Output the [X, Y] coordinate of the center of the cell containing the given text.  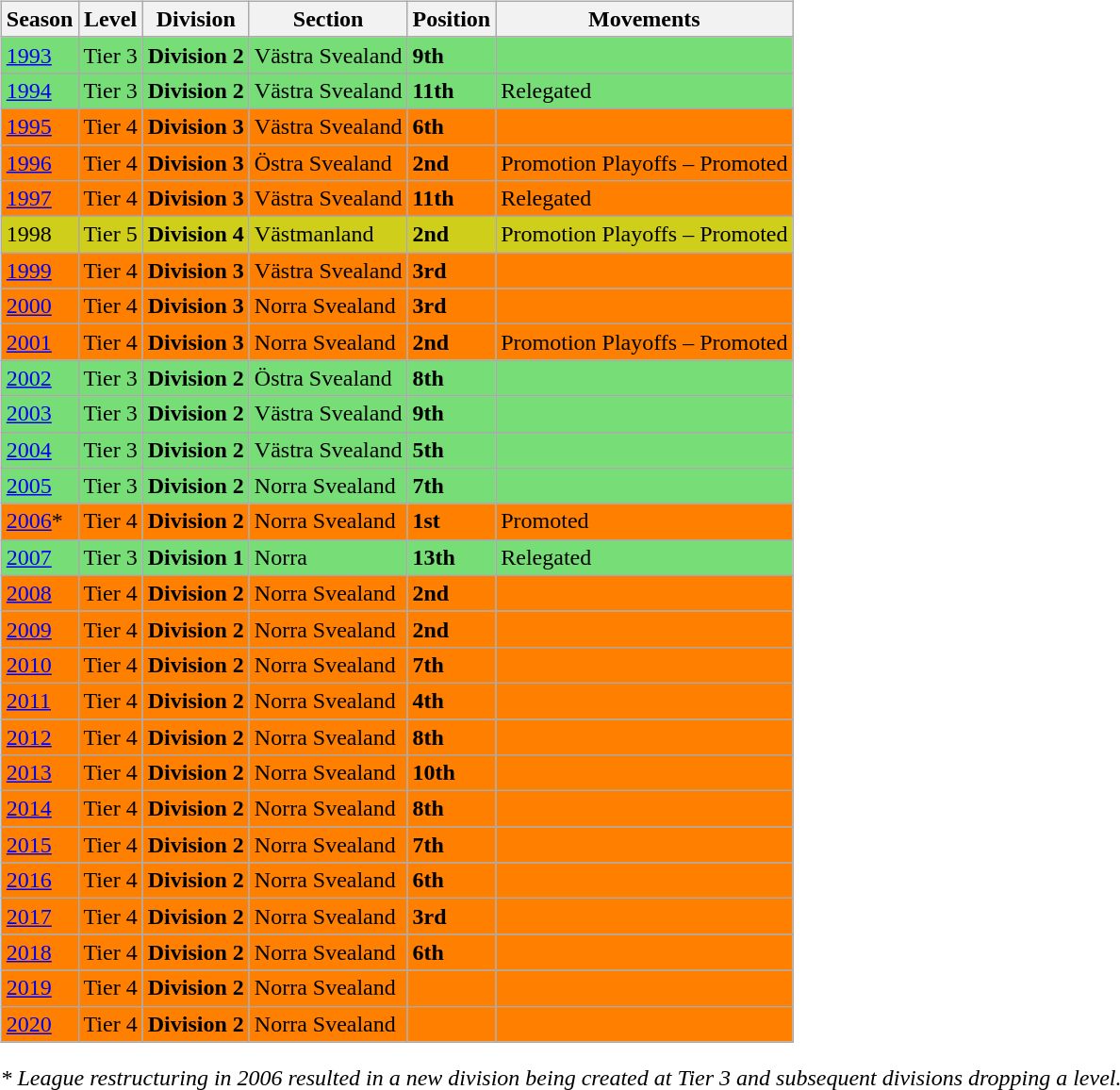
10th [452, 773]
Division 4 [196, 235]
Season [40, 19]
Tier 5 [110, 235]
2000 [40, 306]
Division [196, 19]
2015 [40, 845]
2001 [40, 342]
2009 [40, 629]
5th [452, 450]
2018 [40, 952]
4th [452, 701]
2010 [40, 665]
Position [452, 19]
1997 [40, 199]
1st [452, 521]
Level [110, 19]
Promoted [645, 521]
1996 [40, 163]
2013 [40, 773]
2002 [40, 378]
2005 [40, 486]
Movements [645, 19]
1998 [40, 235]
2020 [40, 1024]
2019 [40, 988]
Section [328, 19]
2014 [40, 809]
2008 [40, 593]
2017 [40, 917]
1999 [40, 271]
Västmanland [328, 235]
2004 [40, 450]
2007 [40, 557]
1993 [40, 55]
2006* [40, 521]
Norra [328, 557]
2003 [40, 414]
Division 1 [196, 557]
13th [452, 557]
2011 [40, 701]
2016 [40, 881]
1994 [40, 91]
2012 [40, 736]
1995 [40, 126]
